Search for the cell housing the specified text and yield its (X, Y) center coordinate. 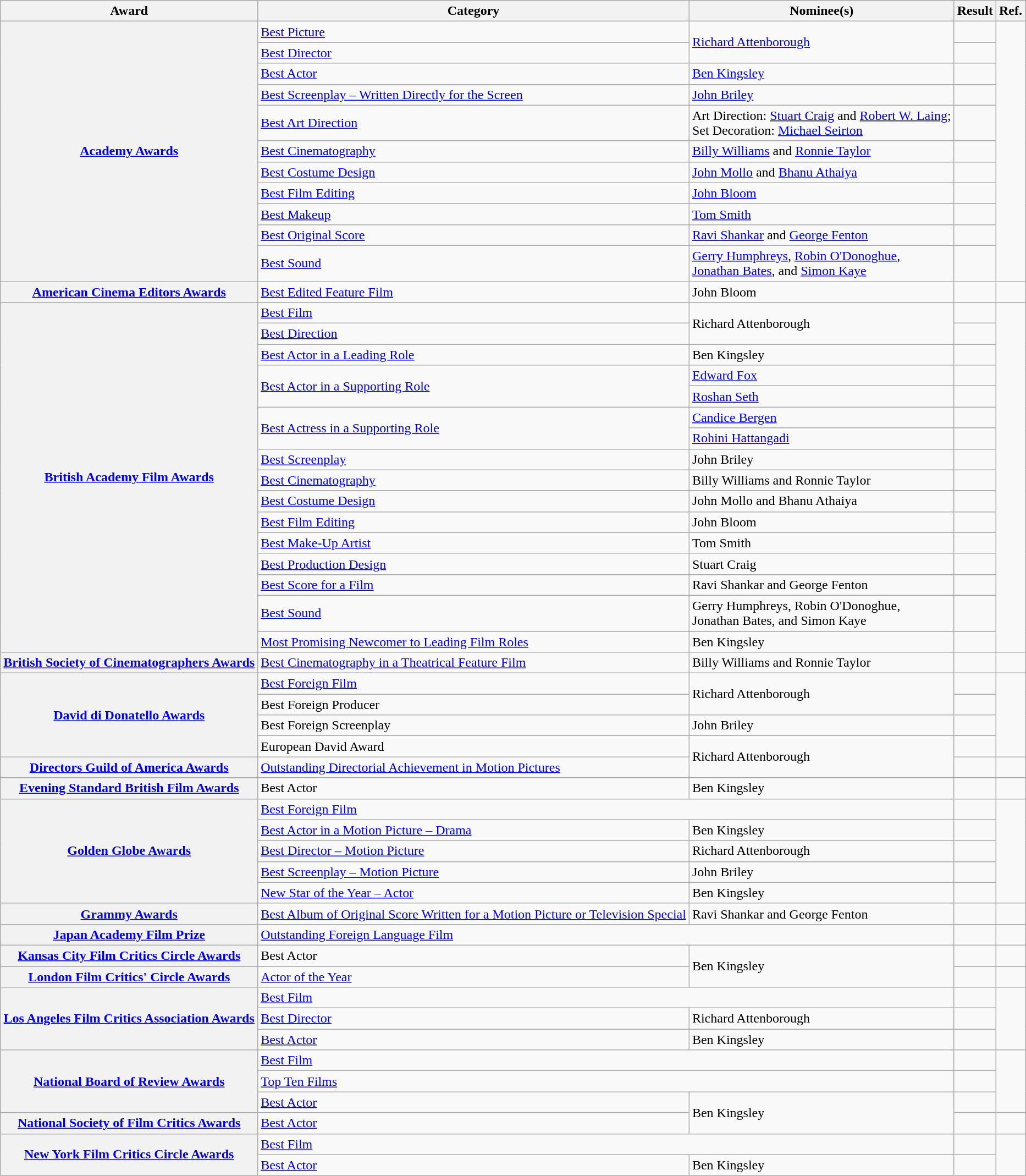
Best Edited Feature Film (474, 292)
Best Cinematography in a Theatrical Feature Film (474, 663)
Best Screenplay – Written Directly for the Screen (474, 95)
New York Film Critics Circle Awards (129, 1155)
British Society of Cinematographers Awards (129, 663)
Kansas City Film Critics Circle Awards (129, 955)
Most Promising Newcomer to Leading Film Roles (474, 642)
Best Art Direction (474, 123)
David di Donatello Awards (129, 715)
European David Award (474, 746)
Actor of the Year (474, 976)
Best Foreign Screenplay (474, 726)
Best Screenplay (474, 459)
Ref. (1011, 11)
Art Direction: Stuart Craig and Robert W. Laing; Set Decoration: Michael Seirton (821, 123)
Best Makeup (474, 214)
Best Screenplay – Motion Picture (474, 872)
American Cinema Editors Awards (129, 292)
London Film Critics' Circle Awards (129, 976)
Academy Awards (129, 152)
New Star of the Year – Actor (474, 893)
Los Angeles Film Critics Association Awards (129, 1019)
Nominee(s) (821, 11)
Top Ten Films (606, 1081)
Best Original Score (474, 235)
Rohini Hattangadi (821, 438)
Japan Academy Film Prize (129, 935)
Award (129, 11)
Category (474, 11)
Best Foreign Producer (474, 705)
Directors Guild of America Awards (129, 767)
Best Direction (474, 334)
Best Picture (474, 32)
Edward Fox (821, 376)
Outstanding Foreign Language Film (606, 935)
Best Actor in a Motion Picture – Drama (474, 830)
Candice Bergen (821, 417)
Best Actor in a Leading Role (474, 355)
Outstanding Directorial Achievement in Motion Pictures (474, 767)
Golden Globe Awards (129, 851)
Stuart Craig (821, 564)
Best Score for a Film (474, 585)
National Society of Film Critics Awards (129, 1123)
Best Production Design (474, 564)
Evening Standard British Film Awards (129, 788)
Grammy Awards (129, 914)
Best Make-Up Artist (474, 543)
Best Actor in a Supporting Role (474, 386)
Best Album of Original Score Written for a Motion Picture or Television Special (474, 914)
Best Actress in a Supporting Role (474, 428)
National Board of Review Awards (129, 1081)
Result (975, 11)
British Academy Film Awards (129, 477)
Roshan Seth (821, 397)
Best Director – Motion Picture (474, 851)
